For the text-containing cell, return its midpoint in (X, Y) coordinate format. 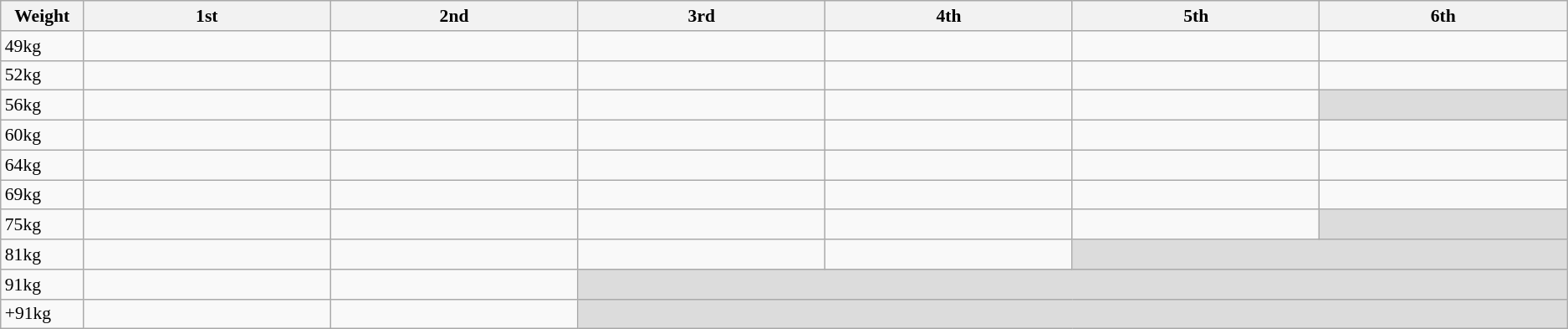
91kg (42, 285)
56kg (42, 105)
64kg (42, 165)
69kg (42, 195)
1st (207, 16)
4th (949, 16)
5th (1196, 16)
49kg (42, 46)
3rd (702, 16)
52kg (42, 75)
60kg (42, 136)
75kg (42, 225)
2nd (454, 16)
+91kg (42, 314)
6th (1443, 16)
Weight (42, 16)
81kg (42, 254)
